Pinpoint the cell where the given text exists, returning its [X, Y] midpoint coordinate. 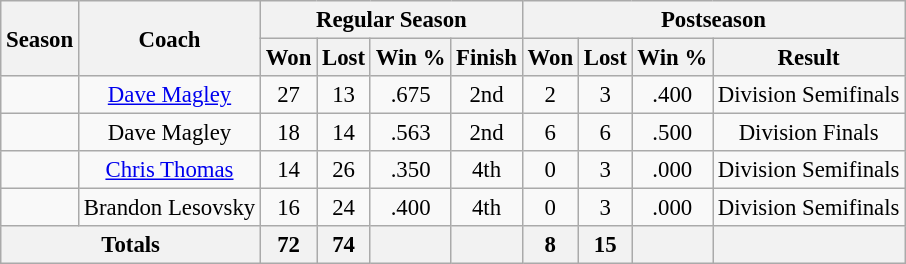
Season [40, 38]
.563 [410, 133]
13 [344, 95]
Finish [486, 58]
.500 [672, 133]
Division Finals [808, 133]
27 [289, 95]
16 [289, 208]
Coach [169, 38]
Brandon Lesovsky [169, 208]
Totals [131, 245]
74 [344, 245]
26 [344, 170]
.675 [410, 95]
15 [605, 245]
Chris Thomas [169, 170]
Postseason [713, 20]
Result [808, 58]
Regular Season [392, 20]
.350 [410, 170]
18 [289, 133]
72 [289, 245]
2 [550, 95]
24 [344, 208]
8 [550, 245]
